For the text-containing cell, return its midpoint in (X, Y) coordinate format. 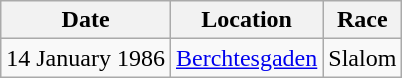
Date (86, 20)
Location (246, 20)
Berchtesgaden (246, 58)
Race (362, 20)
Slalom (362, 58)
14 January 1986 (86, 58)
